Identify which cell holds the provided text, then report its (X, Y) central coordinate. 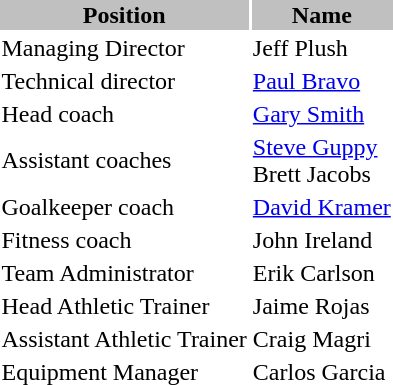
Position (124, 15)
Goalkeeper coach (124, 207)
Erik Carlson (322, 273)
Head coach (124, 114)
Steve Guppy Brett Jacobs (322, 160)
Paul Bravo (322, 81)
Gary Smith (322, 114)
Jeff Plush (322, 48)
Managing Director (124, 48)
John Ireland (322, 240)
Name (322, 15)
Jaime Rojas (322, 306)
Assistant coaches (124, 160)
Craig Magri (322, 339)
Team Administrator (124, 273)
Head Athletic Trainer (124, 306)
David Kramer (322, 207)
Assistant Athletic Trainer (124, 339)
Technical director (124, 81)
Fitness coach (124, 240)
